Determine the (x, y) coordinate at the center of the cell enclosing the given text.  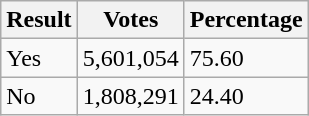
24.40 (246, 96)
75.60 (246, 58)
Result (39, 20)
Yes (39, 58)
1,808,291 (130, 96)
Votes (130, 20)
5,601,054 (130, 58)
Percentage (246, 20)
No (39, 96)
